Provide the (X, Y) coordinate of the cell's center where the given text is located.  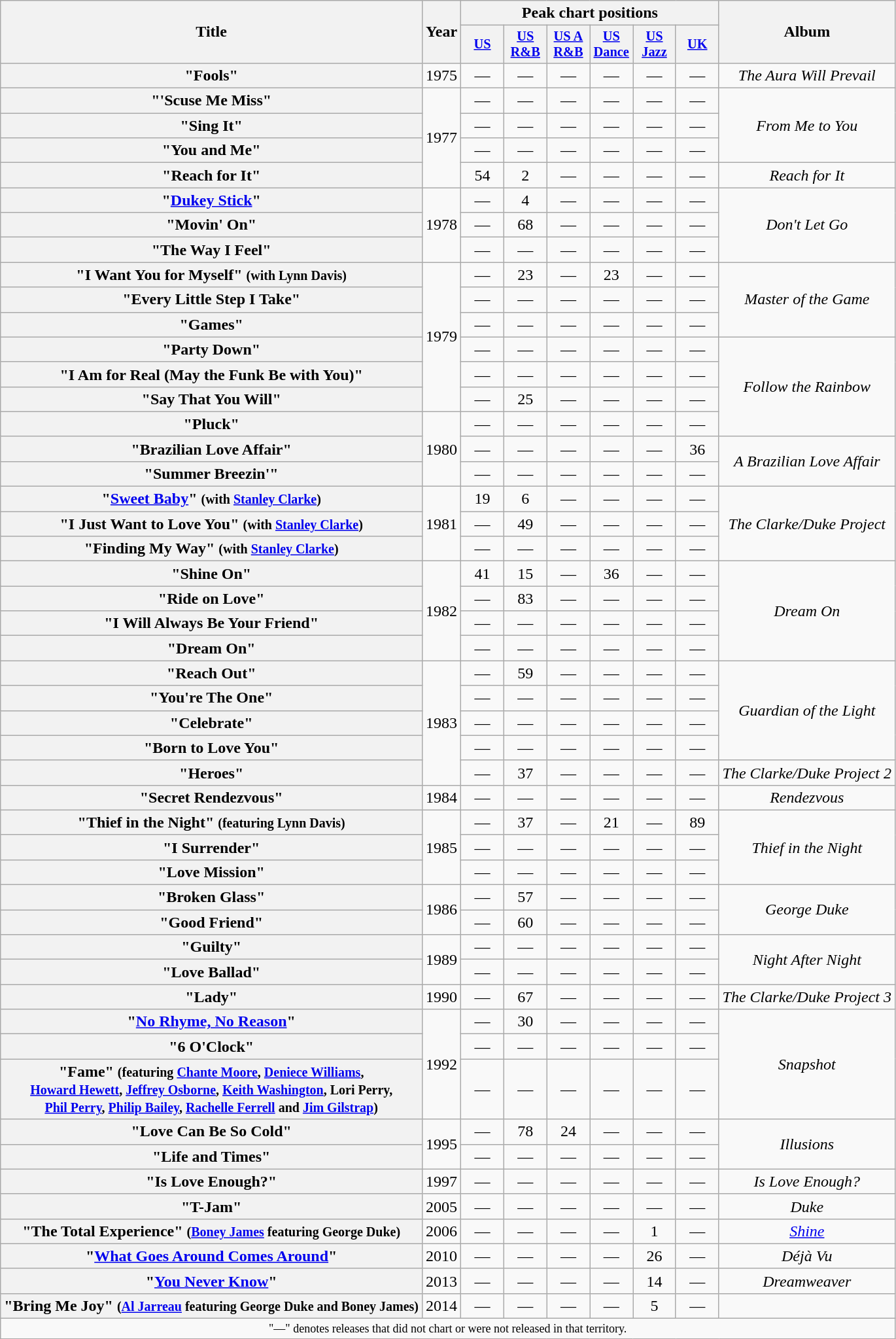
"Love Can Be So Cold" (212, 1132)
1984 (442, 797)
15 (525, 574)
"'Scuse Me Miss" (212, 101)
Dreamweaver (807, 1281)
2 (525, 175)
Rendezvous (807, 797)
1978 (442, 225)
Night After Night (807, 960)
1975 (442, 75)
"Lady" (212, 997)
"Games" (212, 324)
"Summer Breezin'" (212, 474)
25 (525, 399)
"Secret Rendezvous" (212, 797)
1981 (442, 524)
Thief in the Night (807, 847)
"Reach Out" (212, 673)
"You Never Know" (212, 1281)
"Finding My Way" (with Stanley Clarke) (212, 549)
"Life and Times" (212, 1156)
1980 (442, 449)
"6 O'Clock" (212, 1047)
"Say That You Will" (212, 399)
2013 (442, 1281)
"You're The One" (212, 698)
78 (525, 1132)
Dream On (807, 611)
"Broken Glass" (212, 897)
1983 (442, 723)
"—" denotes releases that did not chart or were not released in that territory. (448, 1329)
"Party Down" (212, 349)
Reach for It (807, 175)
2005 (442, 1206)
US R&B (525, 44)
Snapshot (807, 1064)
Déjà Vu (807, 1256)
"No Rhyme, No Reason" (212, 1022)
"Guilty" (212, 947)
"Movin' On" (212, 225)
"I Surrender" (212, 847)
5 (655, 1306)
24 (568, 1132)
US A R&B (568, 44)
"Pluck" (212, 424)
19 (483, 499)
"You and Me" (212, 150)
US Dance (612, 44)
21 (612, 822)
41 (483, 574)
"Dream On" (212, 648)
"Is Love Enough?" (212, 1181)
67 (525, 997)
1977 (442, 138)
The Clarke/Duke Project 2 (807, 773)
Duke (807, 1206)
4 (525, 200)
"Reach for It" (212, 175)
1979 (442, 337)
89 (697, 822)
"Fools" (212, 75)
Title (212, 32)
Illusions (807, 1144)
54 (483, 175)
"The Total Experience" (Boney James featuring George Duke) (212, 1231)
The Aura Will Prevail (807, 75)
"The Way I Feel" (212, 250)
Don't Let Go (807, 225)
"I Want You for Myself" (with Lynn Davis) (212, 275)
"T-Jam" (212, 1206)
6 (525, 499)
57 (525, 897)
"I Just Want to Love You" (with Stanley Clarke) (212, 524)
Album (807, 32)
"Sing It" (212, 126)
"I Will Always Be Your Friend" (212, 623)
"What Goes Around Comes Around" (212, 1256)
1997 (442, 1181)
"Born to Love You" (212, 748)
George Duke (807, 910)
"Thief in the Night" (featuring Lynn Davis) (212, 822)
"Heroes" (212, 773)
"Love Ballad" (212, 972)
2014 (442, 1306)
"Good Friend" (212, 922)
1 (655, 1231)
A Brazilian Love Affair (807, 461)
14 (655, 1281)
Peak chart positions (590, 13)
US Jazz (655, 44)
The Clarke/Duke Project (807, 524)
Year (442, 32)
60 (525, 922)
1995 (442, 1144)
UK (697, 44)
US (483, 44)
"Every Little Step I Take" (212, 300)
59 (525, 673)
1986 (442, 910)
Is Love Enough? (807, 1181)
83 (525, 599)
Guardian of the Light (807, 710)
Shine (807, 1231)
"Brazilian Love Affair" (212, 449)
"Bring Me Joy" (Al Jarreau featuring George Duke and Boney James) (212, 1306)
"Ride on Love" (212, 599)
1992 (442, 1064)
1989 (442, 960)
26 (655, 1256)
"Dukey Stick" (212, 200)
From Me to You (807, 126)
1990 (442, 997)
The Clarke/Duke Project 3 (807, 997)
"Love Mission" (212, 872)
2010 (442, 1256)
49 (525, 524)
"Shine On" (212, 574)
Master of the Game (807, 300)
1982 (442, 611)
68 (525, 225)
30 (525, 1022)
"Celebrate" (212, 723)
"I Am for Real (May the Funk Be with You)" (212, 374)
Follow the Rainbow (807, 387)
2006 (442, 1231)
1985 (442, 847)
"Sweet Baby" (with Stanley Clarke) (212, 499)
